For the text-containing cell, return its midpoint in (X, Y) coordinate format. 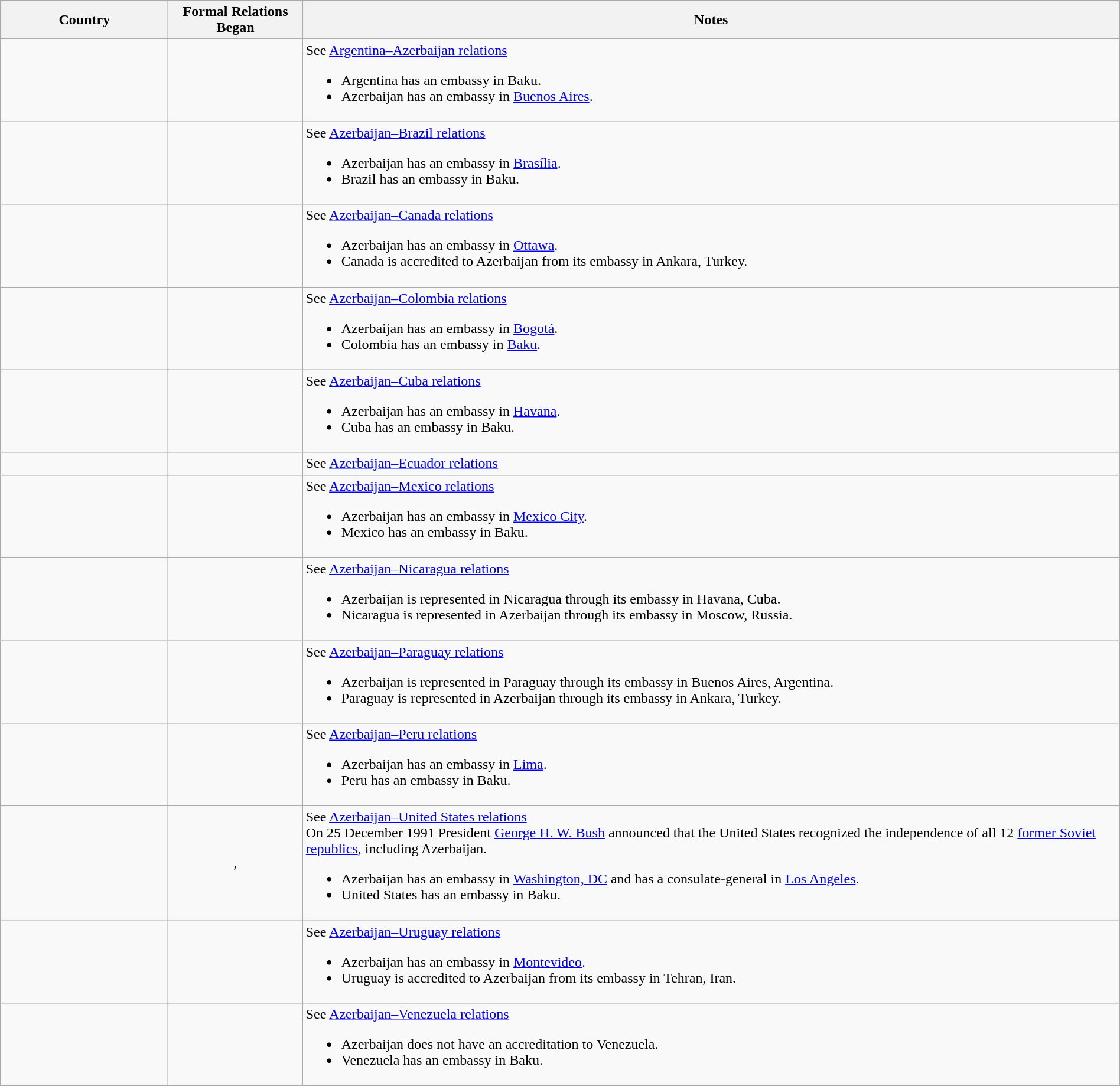
See Azerbaijan–Ecuador relations (711, 464)
See Azerbaijan–Canada relationsAzerbaijan has an embassy in Ottawa.Canada is accredited to Azerbaijan from its embassy in Ankara, Turkey. (711, 246)
Notes (711, 20)
See Azerbaijan–Colombia relationsAzerbaijan has an embassy in Bogotá.Colombia has an embassy in Baku. (711, 328)
See Azerbaijan–Venezuela relationsAzerbaijan does not have an accreditation to Venezuela.Venezuela has an embassy in Baku. (711, 1045)
Country (84, 20)
See Azerbaijan–Peru relationsAzerbaijan has an embassy in Lima.Peru has an embassy in Baku. (711, 764)
See Azerbaijan–Mexico relationsAzerbaijan has an embassy in Mexico City.Mexico has an embassy in Baku. (711, 516)
See Azerbaijan–Uruguay relationsAzerbaijan has an embassy in Montevideo.Uruguay is accredited to Azerbaijan from its embassy in Tehran, Iran. (711, 961)
See Argentina–Azerbaijan relationsArgentina has an embassy in Baku.Azerbaijan has an embassy in Buenos Aires. (711, 80)
See Azerbaijan–Brazil relationsAzerbaijan has an embassy in Brasília.Brazil has an embassy in Baku. (711, 163)
See Azerbaijan–Cuba relationsAzerbaijan has an embassy in Havana.Cuba has an embassy in Baku. (711, 411)
Formal Relations Began (235, 20)
, (235, 863)
